Determine the [x, y] coordinate at the center of the cell enclosing the given text.  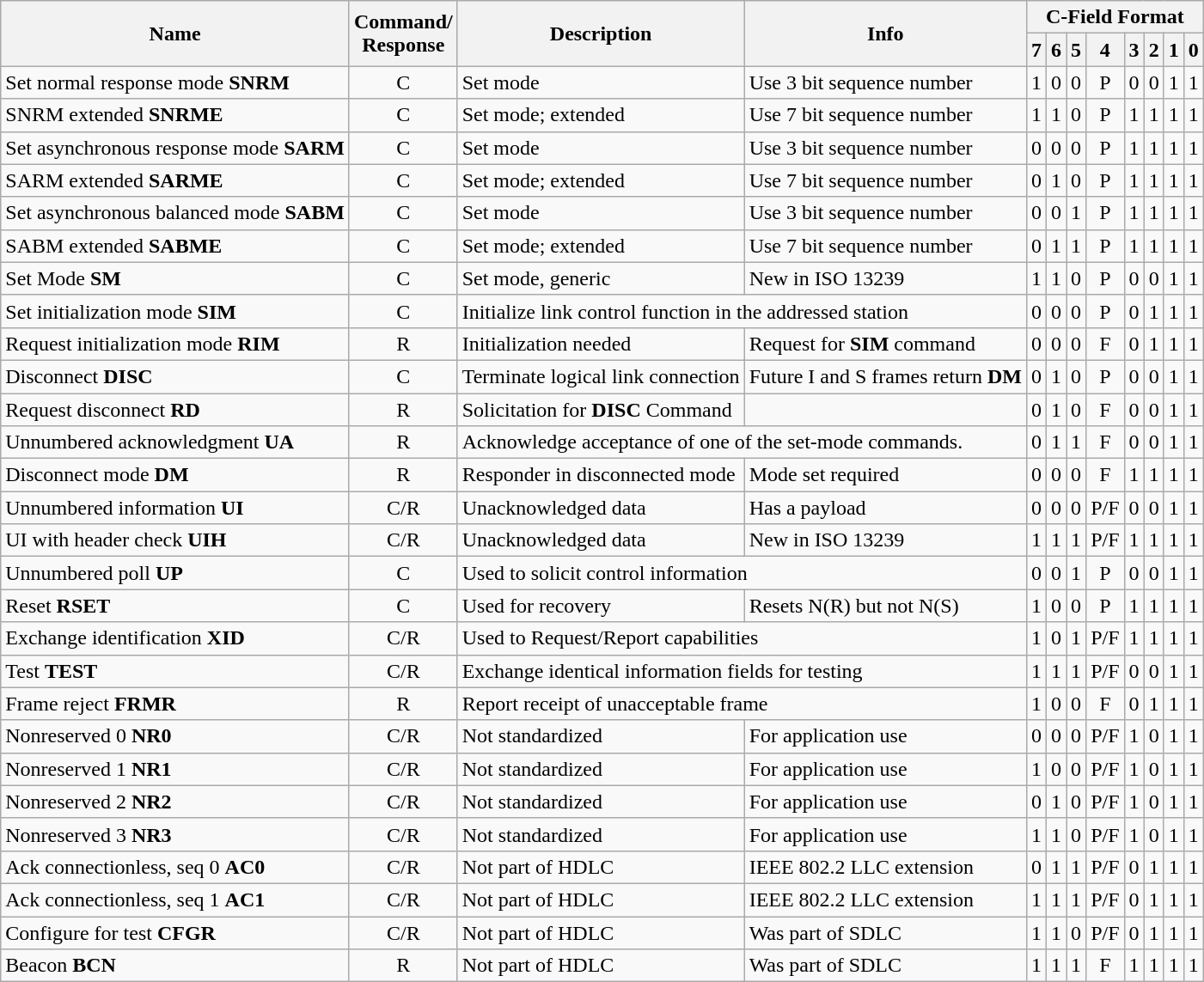
Beacon BCN [175, 966]
Nonreserved 3 NR3 [175, 834]
SARM extended SARME [175, 180]
Nonreserved 0 NR0 [175, 736]
Unnumbered poll UP [175, 573]
Set mode, generic [601, 278]
SABM extended SABME [175, 246]
Ack connectionless, seq 1 AC1 [175, 900]
Request for SIM command [885, 344]
Disconnect DISC [175, 376]
Has a payload [885, 508]
Request initialization mode RIM [175, 344]
Acknowledge acceptance of one of the set-mode commands. [742, 442]
Exchange identification XID [175, 638]
7 [1036, 50]
Nonreserved 2 NR2 [175, 802]
Ack connectionless, seq 0 AC0 [175, 867]
Report receipt of unacceptable frame [742, 704]
SNRM extended SNRME [175, 115]
Mode set required [885, 475]
C-Field Format [1115, 17]
6 [1055, 50]
Used to solicit control information [742, 573]
Configure for test CFGR [175, 932]
Disconnect mode DM [175, 475]
Unnumbered information UI [175, 508]
UI with header check UIH [175, 540]
Initialization needed [601, 344]
Initialize link control function in the addressed station [742, 311]
Command/Response [403, 34]
2 [1153, 50]
Set initialization mode SIM [175, 311]
Name [175, 34]
Unnumbered acknowledgment UA [175, 442]
Responder in disconnected mode [601, 475]
Info [885, 34]
Resets N(R) but not N(S) [885, 606]
Used to Request/Report capabilities [742, 638]
Used for recovery [601, 606]
Set normal response mode SNRM [175, 82]
3 [1134, 50]
Exchange identical information fields for testing [742, 671]
Set Mode SM [175, 278]
Description [601, 34]
Reset RSET [175, 606]
Nonreserved 1 NR1 [175, 769]
Frame reject FRMR [175, 704]
5 [1076, 50]
Solicitation for DISC Command [601, 410]
Test TEST [175, 671]
Terminate logical link connection [601, 376]
Set asynchronous balanced mode SABM [175, 213]
Set asynchronous response mode SARM [175, 148]
4 [1105, 50]
Request disconnect RD [175, 410]
Future I and S frames return DM [885, 376]
